Find where the given text appears and provide that cell's center as [x, y] coordinate. 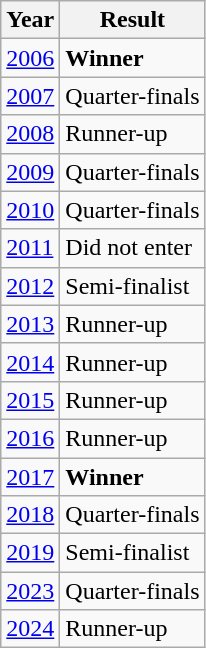
2009 [30, 172]
2018 [30, 515]
2006 [30, 58]
Year [30, 20]
2013 [30, 324]
2019 [30, 553]
2010 [30, 210]
2015 [30, 400]
2017 [30, 477]
Result [132, 20]
2008 [30, 134]
2012 [30, 286]
2023 [30, 591]
2014 [30, 362]
Did not enter [132, 248]
2011 [30, 248]
2016 [30, 438]
2007 [30, 96]
2024 [30, 629]
